Return the [X, Y] coordinate for the center point of the cell that contains the specified text.  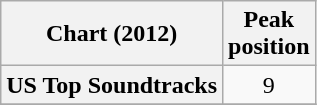
Peakposition [269, 34]
Chart (2012) [112, 34]
9 [269, 85]
US Top Soundtracks [112, 85]
